Search for the cell housing the specified text and yield its (X, Y) center coordinate. 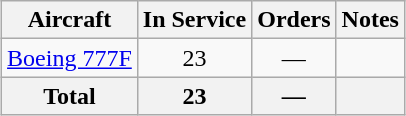
Notes (370, 20)
Total (70, 96)
Orders (294, 20)
Boeing 777F (70, 58)
In Service (194, 20)
Aircraft (70, 20)
